Locate the cell with the specified text and output its (x, y) center coordinate. 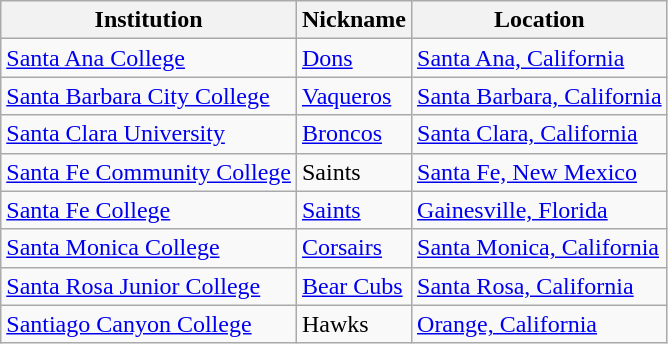
Orange, California (540, 324)
Broncos (354, 134)
Santa Ana, California (540, 58)
Santa Ana College (149, 58)
Santa Barbara, California (540, 96)
Santa Monica College (149, 248)
Gainesville, Florida (540, 210)
Santa Fe College (149, 210)
Santa Rosa, California (540, 286)
Vaqueros (354, 96)
Bear Cubs (354, 286)
Corsairs (354, 248)
Santa Monica, California (540, 248)
Hawks (354, 324)
Santa Clara University (149, 134)
Dons (354, 58)
Nickname (354, 20)
Institution (149, 20)
Santa Fe Community College (149, 172)
Santiago Canyon College (149, 324)
Santa Barbara City College (149, 96)
Santa Rosa Junior College (149, 286)
Santa Clara, California (540, 134)
Santa Fe, New Mexico (540, 172)
Location (540, 20)
